Provide the [X, Y] coordinate of the cell's center where the given text is located.  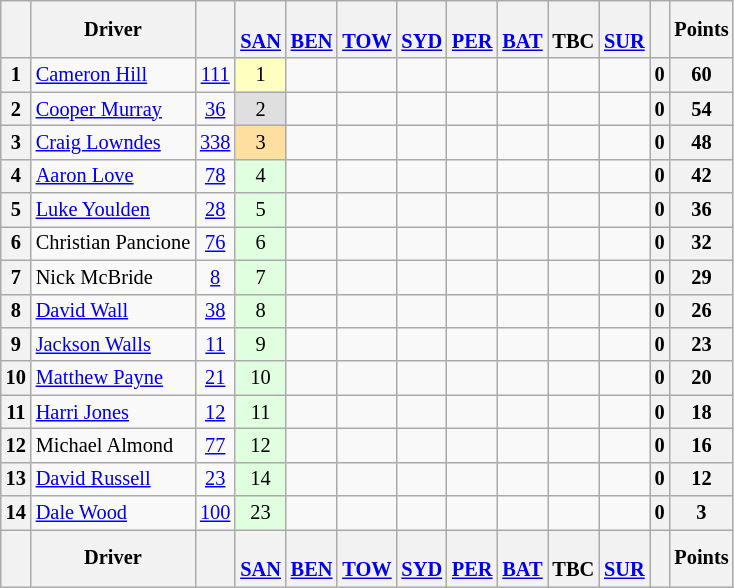
Christian Pancione [113, 243]
Harri Jones [113, 412]
Nick McBride [113, 277]
David Russell [113, 479]
Matthew Payne [113, 378]
David Wall [113, 311]
42 [701, 176]
29 [701, 277]
78 [215, 176]
54 [701, 109]
Michael Almond [113, 445]
Luke Youlden [113, 210]
18 [701, 412]
100 [215, 513]
Cameron Hill [113, 75]
38 [215, 311]
16 [701, 445]
32 [701, 243]
Aaron Love [113, 176]
76 [215, 243]
20 [701, 378]
111 [215, 75]
77 [215, 445]
Cooper Murray [113, 109]
Craig Lowndes [113, 142]
60 [701, 75]
28 [215, 210]
Dale Wood [113, 513]
26 [701, 311]
Jackson Walls [113, 344]
13 [16, 479]
48 [701, 142]
338 [215, 142]
21 [215, 378]
